Find where the given text appears and provide that cell's center as [X, Y] coordinate. 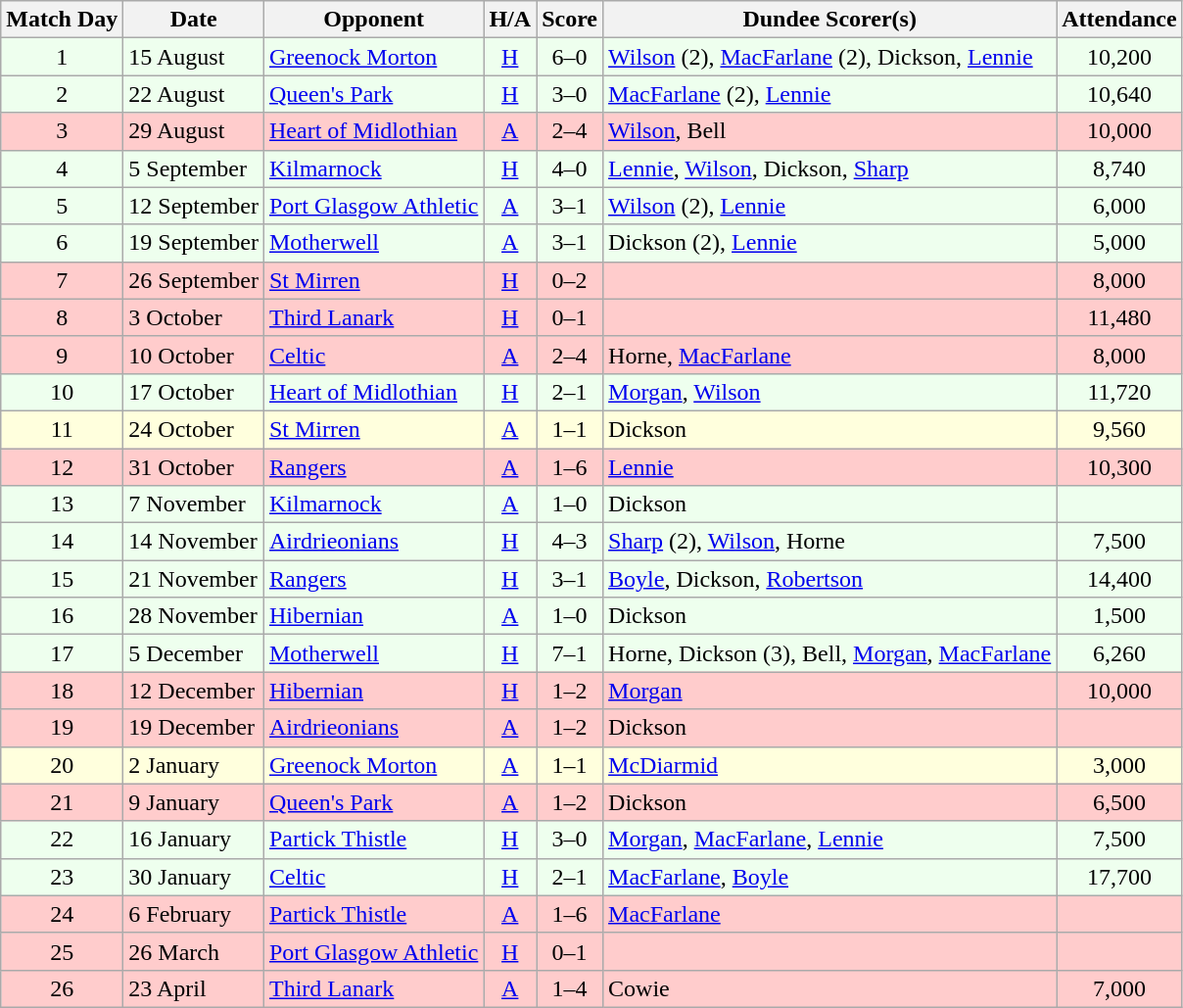
12 December [194, 691]
Sharp (2), Wilson, Horne [830, 542]
8 [63, 317]
26 [63, 988]
30 January [194, 877]
9 [63, 355]
Cowie [830, 988]
15 [63, 579]
Horne, Dickson (3), Bell, Morgan, MacFarlane [830, 653]
28 November [194, 616]
3,000 [1119, 765]
17,700 [1119, 877]
Dickson (2), Lennie [830, 243]
Opponent [373, 20]
7 [63, 280]
Score [570, 20]
6–0 [570, 57]
14 [63, 542]
10,300 [1119, 467]
12 [63, 467]
13 [63, 504]
19 December [194, 728]
22 August [194, 94]
5,000 [1119, 243]
MacFarlane, Boyle [830, 877]
MacFarlane (2), Lennie [830, 94]
12 September [194, 206]
8,740 [1119, 168]
MacFarlane [830, 914]
16 January [194, 840]
Date [194, 20]
17 [63, 653]
2 January [194, 765]
14,400 [1119, 579]
1 [63, 57]
5 December [194, 653]
5 [63, 206]
14 November [194, 542]
7,000 [1119, 988]
24 October [194, 429]
21 November [194, 579]
9,560 [1119, 429]
21 [63, 802]
McDiarmid [830, 765]
0–2 [570, 280]
7 November [194, 504]
11 [63, 429]
19 September [194, 243]
9 January [194, 802]
20 [63, 765]
Wilson (2), Lennie [830, 206]
Lennie, Wilson, Dickson, Sharp [830, 168]
Wilson, Bell [830, 131]
3 October [194, 317]
6,000 [1119, 206]
26 September [194, 280]
4–3 [570, 542]
17 October [194, 392]
31 October [194, 467]
6 [63, 243]
5 September [194, 168]
1–4 [570, 988]
6,260 [1119, 653]
Lennie [830, 467]
10,200 [1119, 57]
18 [63, 691]
H/A [510, 20]
Morgan, MacFarlane, Lennie [830, 840]
29 August [194, 131]
22 [63, 840]
2 [63, 94]
Attendance [1119, 20]
Dundee Scorer(s) [830, 20]
Match Day [63, 20]
19 [63, 728]
4–0 [570, 168]
7–1 [570, 653]
Morgan, Wilson [830, 392]
10,640 [1119, 94]
10 [63, 392]
23 April [194, 988]
11,480 [1119, 317]
16 [63, 616]
24 [63, 914]
26 March [194, 951]
15 August [194, 57]
Wilson (2), MacFarlane (2), Dickson, Lennie [830, 57]
1,500 [1119, 616]
10 October [194, 355]
6,500 [1119, 802]
6 February [194, 914]
Boyle, Dickson, Robertson [830, 579]
25 [63, 951]
Horne, MacFarlane [830, 355]
23 [63, 877]
11,720 [1119, 392]
4 [63, 168]
Morgan [830, 691]
3 [63, 131]
